Detect which cell encompasses the target text, then output its (X, Y) center coordinate. 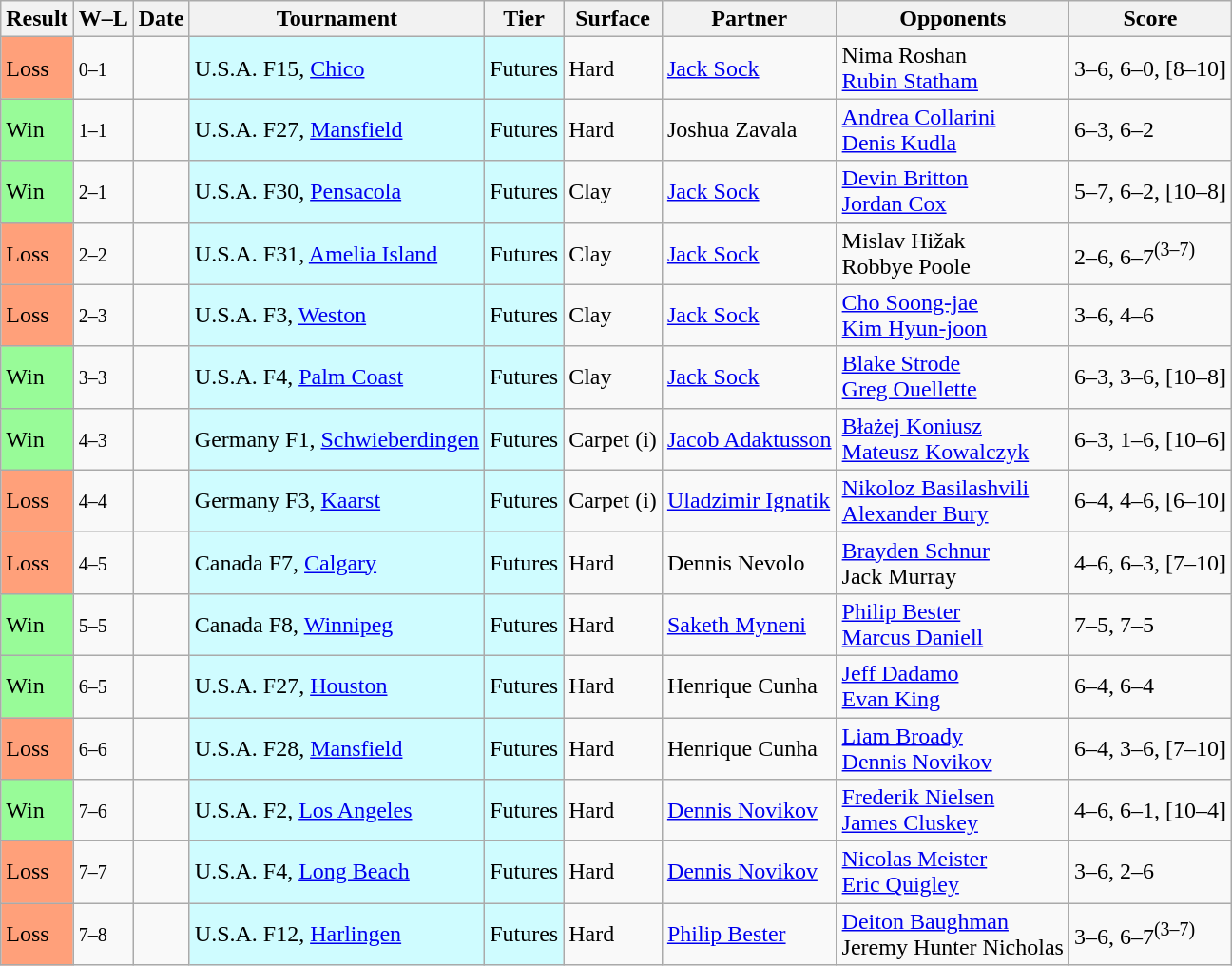
U.S.A. F12, Harlingen (337, 934)
Cho Soong-jae Kim Hyun-joon (953, 316)
U.S.A. F31, Amelia Island (337, 253)
6–4, 3–6, [7–10] (1150, 747)
U.S.A. F2, Los Angeles (337, 810)
Date (162, 19)
5–7, 6–2, [10–8] (1150, 192)
6–3, 3–6, [10–8] (1150, 377)
Nicolas Meister Eric Quigley (953, 873)
1–1 (103, 129)
Jacob Adaktusson (749, 439)
Blake Strode Greg Ouellette (953, 377)
Błażej Koniusz Mateusz Kowalczyk (953, 439)
Mislav Hižak Robbye Poole (953, 253)
Canada F8, Winnipeg (337, 624)
Jeff Dadamo Evan King (953, 686)
Philip Bester Marcus Daniell (953, 624)
U.S.A. F27, Mansfield (337, 129)
7–8 (103, 934)
Andrea Collarini Denis Kudla (953, 129)
W–L (103, 19)
3–6, 2–6 (1150, 873)
Surface (613, 19)
U.S.A. F4, Long Beach (337, 873)
Germany F3, Kaarst (337, 500)
4–6, 6–3, [7–10] (1150, 563)
2–1 (103, 192)
4–3 (103, 439)
4–4 (103, 500)
Frederik Nielsen James Cluskey (953, 810)
U.S.A. F27, Houston (337, 686)
5–5 (103, 624)
Saketh Myneni (749, 624)
Tier (525, 19)
Tournament (337, 19)
2–2 (103, 253)
7–6 (103, 810)
3–6, 6–7(3–7) (1150, 934)
6–4, 6–4 (1150, 686)
U.S.A. F15, Chico (337, 68)
Devin Britton Jordan Cox (953, 192)
6–6 (103, 747)
Partner (749, 19)
7–5, 7–5 (1150, 624)
Germany F1, Schwieberdingen (337, 439)
Result (37, 19)
Nima Roshan Rubin Statham (953, 68)
Uladzimir Ignatik (749, 500)
U.S.A. F28, Mansfield (337, 747)
3–6, 4–6 (1150, 316)
3–3 (103, 377)
U.S.A. F30, Pensacola (337, 192)
0–1 (103, 68)
Dennis Nevolo (749, 563)
U.S.A. F3, Weston (337, 316)
Liam Broady Dennis Novikov (953, 747)
7–7 (103, 873)
2–6, 6–7(3–7) (1150, 253)
Nikoloz Basilashvili Alexander Bury (953, 500)
Brayden Schnur Jack Murray (953, 563)
2–3 (103, 316)
U.S.A. F4, Palm Coast (337, 377)
Joshua Zavala (749, 129)
4–6, 6–1, [10–4] (1150, 810)
6–3, 6–2 (1150, 129)
6–4, 4–6, [6–10] (1150, 500)
6–5 (103, 686)
Canada F7, Calgary (337, 563)
Deiton Baughman Jeremy Hunter Nicholas (953, 934)
6–3, 1–6, [10–6] (1150, 439)
Score (1150, 19)
3–6, 6–0, [8–10] (1150, 68)
Philip Bester (749, 934)
Opponents (953, 19)
4–5 (103, 563)
